Detect which cell encompasses the target text, then output its (X, Y) center coordinate. 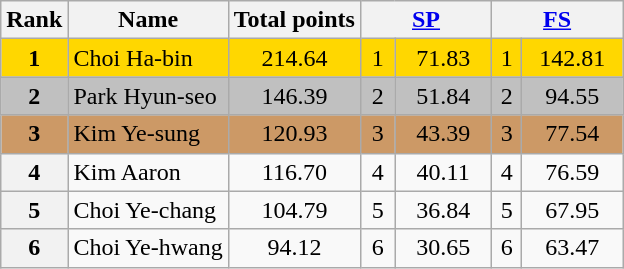
71.83 (444, 58)
Name (148, 20)
120.93 (294, 134)
SP (426, 20)
36.84 (444, 210)
Kim Ye-sung (148, 134)
Kim Aaron (148, 172)
43.39 (444, 134)
94.55 (572, 96)
30.65 (444, 248)
142.81 (572, 58)
63.47 (572, 248)
214.64 (294, 58)
Park Hyun-seo (148, 96)
77.54 (572, 134)
Choi Ye-hwang (148, 248)
76.59 (572, 172)
116.70 (294, 172)
67.95 (572, 210)
40.11 (444, 172)
104.79 (294, 210)
94.12 (294, 248)
Total points (294, 20)
146.39 (294, 96)
51.84 (444, 96)
Choi Ye-chang (148, 210)
FS (558, 20)
Choi Ha-bin (148, 58)
Rank (34, 20)
